Detect which cell encompasses the target text, then output its [x, y] center coordinate. 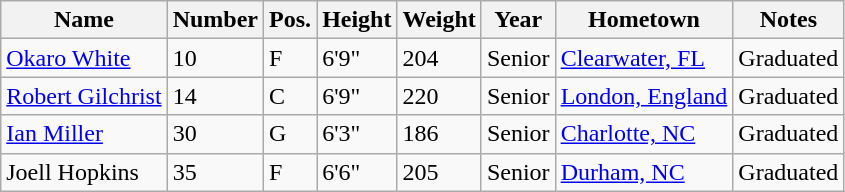
Weight [439, 20]
Year [518, 20]
205 [439, 172]
Joell Hopkins [84, 172]
Charlotte, NC [644, 134]
Ian Miller [84, 134]
Number [215, 20]
Height [357, 20]
6'6" [357, 172]
220 [439, 96]
Robert Gilchrist [84, 96]
186 [439, 134]
London, England [644, 96]
30 [215, 134]
14 [215, 96]
10 [215, 58]
6'3" [357, 134]
35 [215, 172]
C [290, 96]
G [290, 134]
Clearwater, FL [644, 58]
Okaro White [84, 58]
Name [84, 20]
Pos. [290, 20]
Notes [788, 20]
204 [439, 58]
Hometown [644, 20]
Durham, NC [644, 172]
